Return [x, y] of the center of cell containing provided text 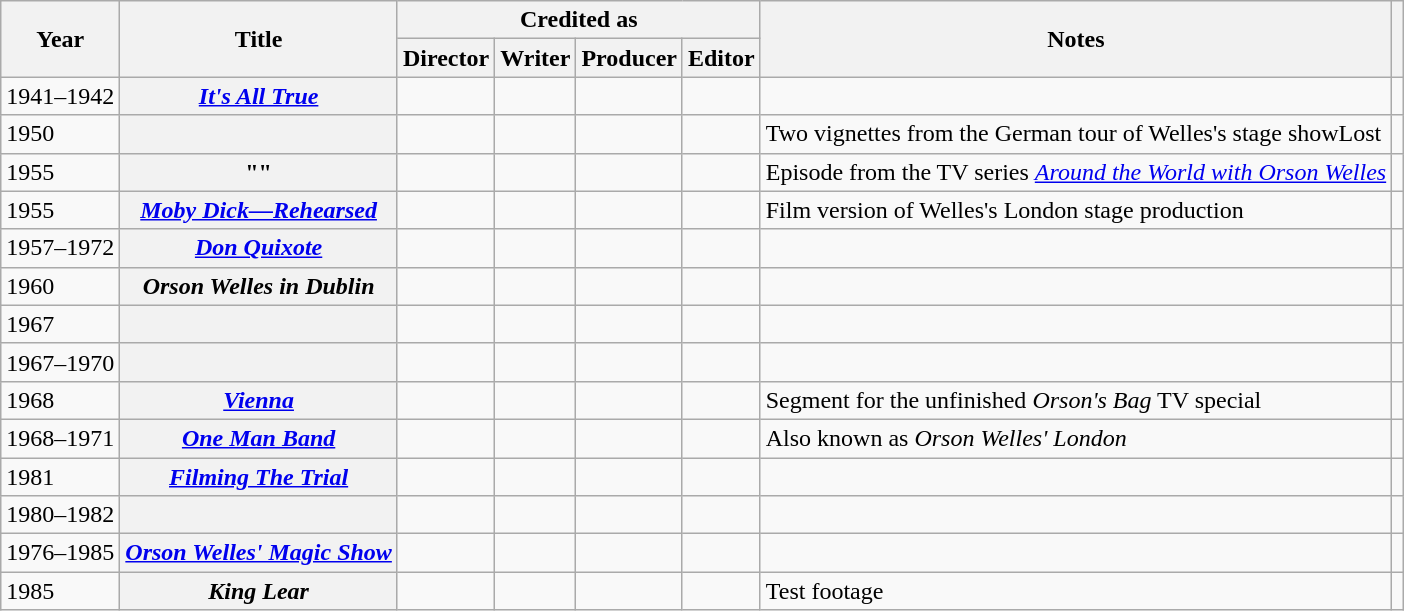
Credited as [578, 20]
1967–1970 [60, 362]
Don Quixote [259, 248]
One Man Band [259, 438]
Filming The Trial [259, 477]
1968 [60, 400]
Vienna [259, 400]
1968–1971 [60, 438]
Orson Welles in Dublin [259, 286]
Title [259, 39]
Segment for the unfinished Orson's Bag TV special [1076, 400]
Orson Welles' Magic Show [259, 553]
Moby Dick—Rehearsed [259, 210]
1941–1942 [60, 96]
1981 [60, 477]
Film version of Welles's London stage production [1076, 210]
Year [60, 39]
1967 [60, 324]
Notes [1076, 39]
It's All True [259, 96]
Editor [721, 58]
"" [259, 172]
1985 [60, 591]
Two vignettes from the German tour of Welles's stage showLost [1076, 134]
1960 [60, 286]
1957–1972 [60, 248]
Writer [536, 58]
Director [446, 58]
1976–1985 [60, 553]
Also known as Orson Welles' London [1076, 438]
King Lear [259, 591]
1950 [60, 134]
1980–1982 [60, 515]
Episode from the TV series Around the World with Orson Welles [1076, 172]
Test footage [1076, 591]
Producer [630, 58]
